Capture the cell that displays the provided text and extract its [X, Y] central coordinate. 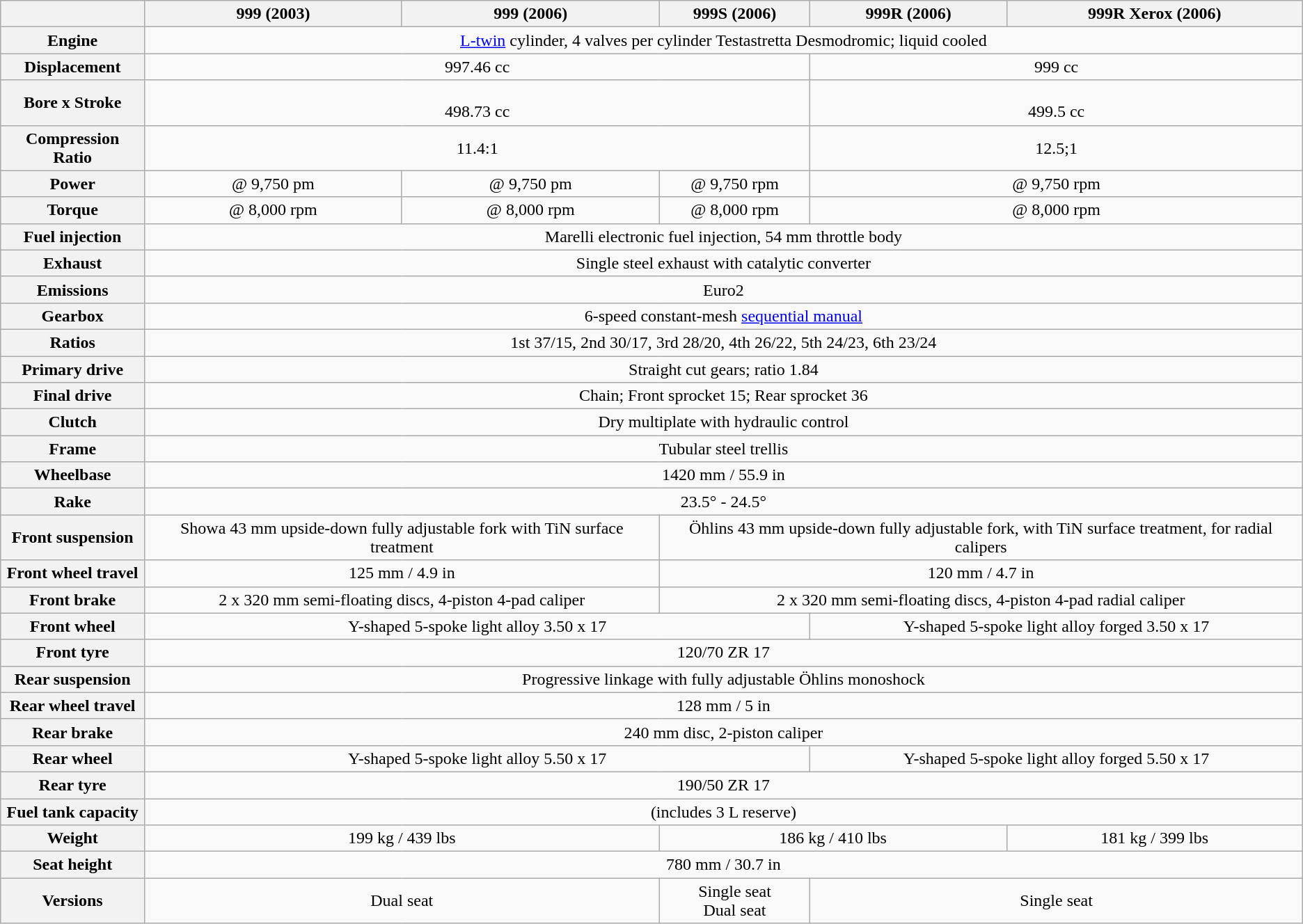
999S (2006) [735, 14]
Öhlins 43 mm upside-down fully adjustable fork, with TiN surface treatment, for radial calipers [981, 537]
Straight cut gears; ratio 1.84 [724, 369]
999 cc [1057, 67]
125 mm / 4.9 in [402, 573]
Fuel tank capacity [72, 812]
999R Xerox (2006) [1154, 14]
Frame [72, 449]
Gearbox [72, 316]
Wheelbase [72, 475]
Rear brake [72, 732]
Single steel exhaust with catalytic converter [724, 263]
Showa 43 mm upside-down fully adjustable fork with TiN surface treatment [402, 537]
Weight [72, 838]
Front brake [72, 600]
181 kg / 399 lbs [1154, 838]
240 mm disc, 2-piston caliper [724, 732]
999 (2003) [274, 14]
Primary drive [72, 369]
Single seat [1057, 900]
23.5° - 24.5° [724, 502]
Ratios [72, 342]
Front tyre [72, 653]
Torque [72, 210]
Final drive [72, 396]
Rear wheel travel [72, 706]
999 (2006) [530, 14]
Engine [72, 40]
Clutch [72, 422]
6-speed constant-mesh sequential manual [724, 316]
Displacement [72, 67]
Progressive linkage with fully adjustable Öhlins monoshock [724, 679]
12.5;1 [1057, 148]
Rear tyre [72, 785]
Chain; Front sprocket 15; Rear sprocket 36 [724, 396]
Rear wheel [72, 758]
Front wheel travel [72, 573]
Dry multiplate with hydraulic control [724, 422]
Y-shaped 5-spoke light alloy 5.50 x 17 [477, 758]
Rear suspension [72, 679]
Dual seat [402, 900]
199 kg / 439 lbs [402, 838]
Exhaust [72, 263]
Seat height [72, 865]
499.5 cc [1057, 103]
997.46 cc [477, 67]
120 mm / 4.7 in [981, 573]
Bore x Stroke [72, 103]
11.4:1 [477, 148]
Emissions [72, 289]
(includes 3 L reserve) [724, 812]
Y-shaped 5-spoke light alloy forged 5.50 x 17 [1057, 758]
Y-shaped 5-spoke light alloy 3.50 x 17 [477, 626]
Compression Ratio [72, 148]
Tubular steel trellis [724, 449]
2 x 320 mm semi-floating discs, 4-piston 4-pad radial caliper [981, 600]
498.73 cc [477, 103]
999R (2006) [908, 14]
1st 37/15, 2nd 30/17, 3rd 28/20, 4th 26/22, 5th 24/23, 6th 23/24 [724, 342]
Marelli electronic fuel injection, 54 mm throttle body [724, 237]
Power [72, 184]
120/70 ZR 17 [724, 653]
128 mm / 5 in [724, 706]
190/50 ZR 17 [724, 785]
186 kg / 410 lbs [832, 838]
Y-shaped 5-spoke light alloy forged 3.50 x 17 [1057, 626]
Versions [72, 900]
Euro2 [724, 289]
Rake [72, 502]
1420 mm / 55.9 in [724, 475]
Front suspension [72, 537]
Single seatDual seat [735, 900]
L-twin cylinder, 4 valves per cylinder Testastretta Desmodromic; liquid cooled [724, 40]
Fuel injection [72, 237]
780 mm / 30.7 in [724, 865]
Front wheel [72, 626]
2 x 320 mm semi-floating discs, 4-piston 4-pad caliper [402, 600]
